Return the [x, y] coordinate for the center point of the cell that contains the specified text.  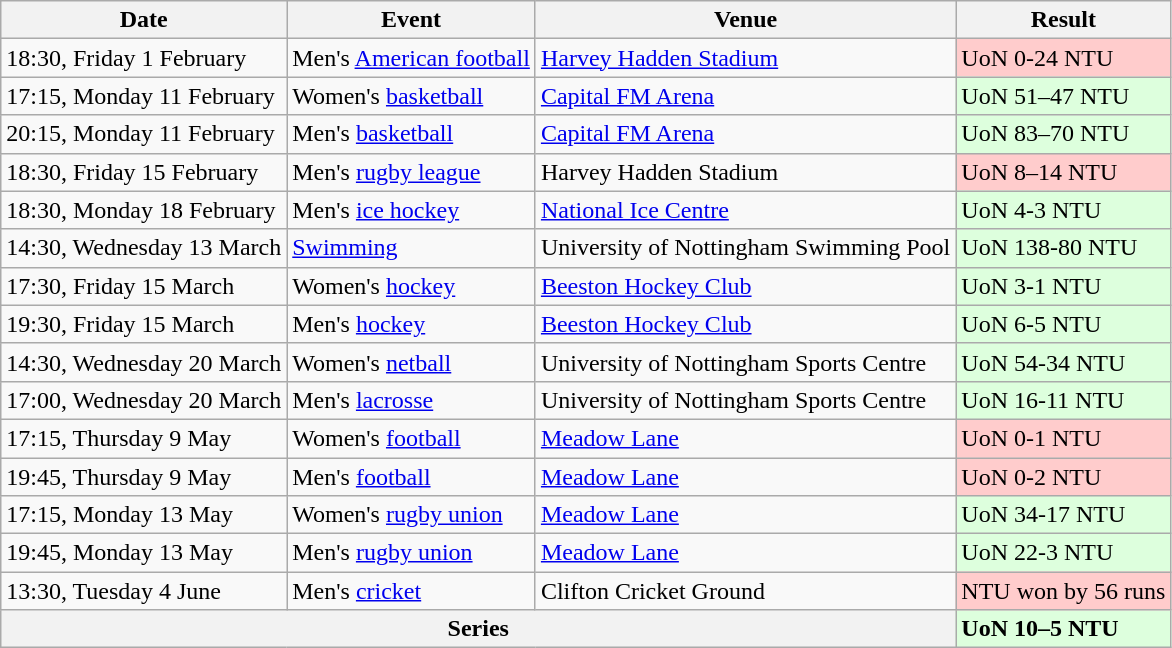
Series [478, 629]
Men's rugby league [412, 172]
UoN 10–5 NTU [1064, 629]
Men's cricket [412, 591]
Women's rugby union [412, 515]
Men's basketball [412, 134]
20:15, Monday 11 February [144, 134]
National Ice Centre [745, 210]
UoN 8–14 NTU [1064, 172]
Swimming [412, 248]
UoN 4-3 NTU [1064, 210]
UoN 0-2 NTU [1064, 477]
UoN 0-24 NTU [1064, 58]
18:30, Monday 18 February [144, 210]
Clifton Cricket Ground [745, 591]
UoN 3-1 NTU [1064, 286]
14:30, Wednesday 20 March [144, 362]
Men's ice hockey [412, 210]
18:30, Friday 1 February [144, 58]
NTU won by 56 runs [1064, 591]
Date [144, 20]
Event [412, 20]
UoN 51–47 NTU [1064, 96]
UoN 34-17 NTU [1064, 515]
University of Nottingham Swimming Pool [745, 248]
13:30, Tuesday 4 June [144, 591]
Result [1064, 20]
Women's netball [412, 362]
17:15, Thursday 9 May [144, 438]
UoN 0-1 NTU [1064, 438]
17:15, Monday 11 February [144, 96]
Men's football [412, 477]
Women's football [412, 438]
UoN 22-3 NTU [1064, 553]
Venue [745, 20]
19:45, Thursday 9 May [144, 477]
Men's American football [412, 58]
Men's rugby union [412, 553]
17:15, Monday 13 May [144, 515]
19:45, Monday 13 May [144, 553]
UoN 83–70 NTU [1064, 134]
Women's basketball [412, 96]
UoN 6-5 NTU [1064, 324]
UoN 54-34 NTU [1064, 362]
14:30, Wednesday 13 March [144, 248]
18:30, Friday 15 February [144, 172]
UoN 16-11 NTU [1064, 400]
Men's hockey [412, 324]
Men's lacrosse [412, 400]
19:30, Friday 15 March [144, 324]
17:00, Wednesday 20 March [144, 400]
Women's hockey [412, 286]
UoN 138-80 NTU [1064, 248]
17:30, Friday 15 March [144, 286]
